Pinpoint the cell where the given text exists, returning its [x, y] midpoint coordinate. 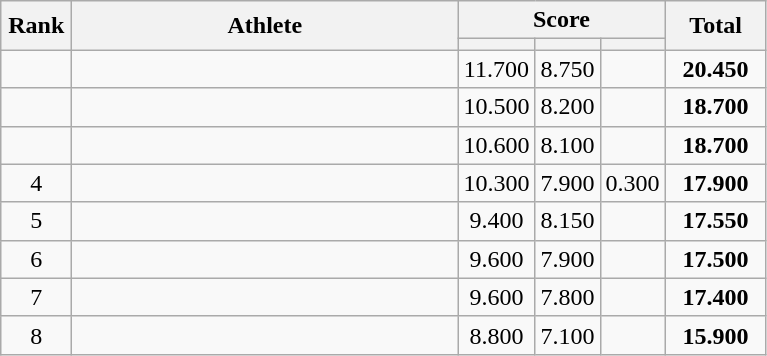
9.400 [496, 221]
8 [36, 335]
0.300 [632, 183]
8.200 [568, 107]
5 [36, 221]
8.750 [568, 69]
11.700 [496, 69]
10.600 [496, 145]
8.150 [568, 221]
4 [36, 183]
17.550 [716, 221]
17.400 [716, 297]
17.500 [716, 259]
6 [36, 259]
20.450 [716, 69]
8.800 [496, 335]
Athlete [265, 26]
8.100 [568, 145]
Rank [36, 26]
10.500 [496, 107]
7.800 [568, 297]
Score [562, 20]
10.300 [496, 183]
7 [36, 297]
15.900 [716, 335]
Total [716, 26]
17.900 [716, 183]
7.100 [568, 335]
